For the text-containing cell, return its midpoint in [X, Y] coordinate format. 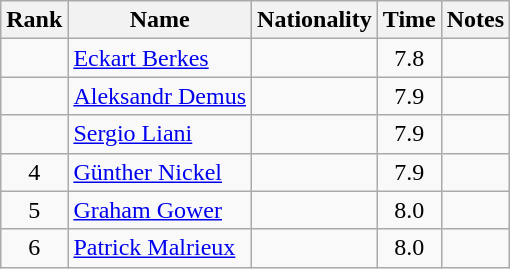
Aleksandr Demus [160, 96]
Rank [34, 20]
Sergio Liani [160, 134]
Time [409, 20]
Notes [475, 20]
5 [34, 210]
7.8 [409, 58]
Eckart Berkes [160, 58]
Name [160, 20]
Günther Nickel [160, 172]
Patrick Malrieux [160, 248]
Nationality [315, 20]
4 [34, 172]
Graham Gower [160, 210]
6 [34, 248]
